Provide the [x, y] coordinate of the cell's center where the given text is located.  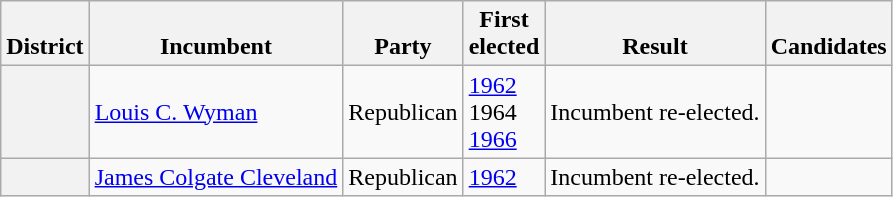
Firstelected [504, 34]
James Colgate Cleveland [216, 177]
Incumbent [216, 34]
Party [403, 34]
District [45, 34]
Result [655, 34]
1962 [504, 177]
19621964 1966 [504, 112]
Louis C. Wyman [216, 112]
Candidates [828, 34]
